From the cell containing the given text, extract its center point as [X, Y] coordinate. 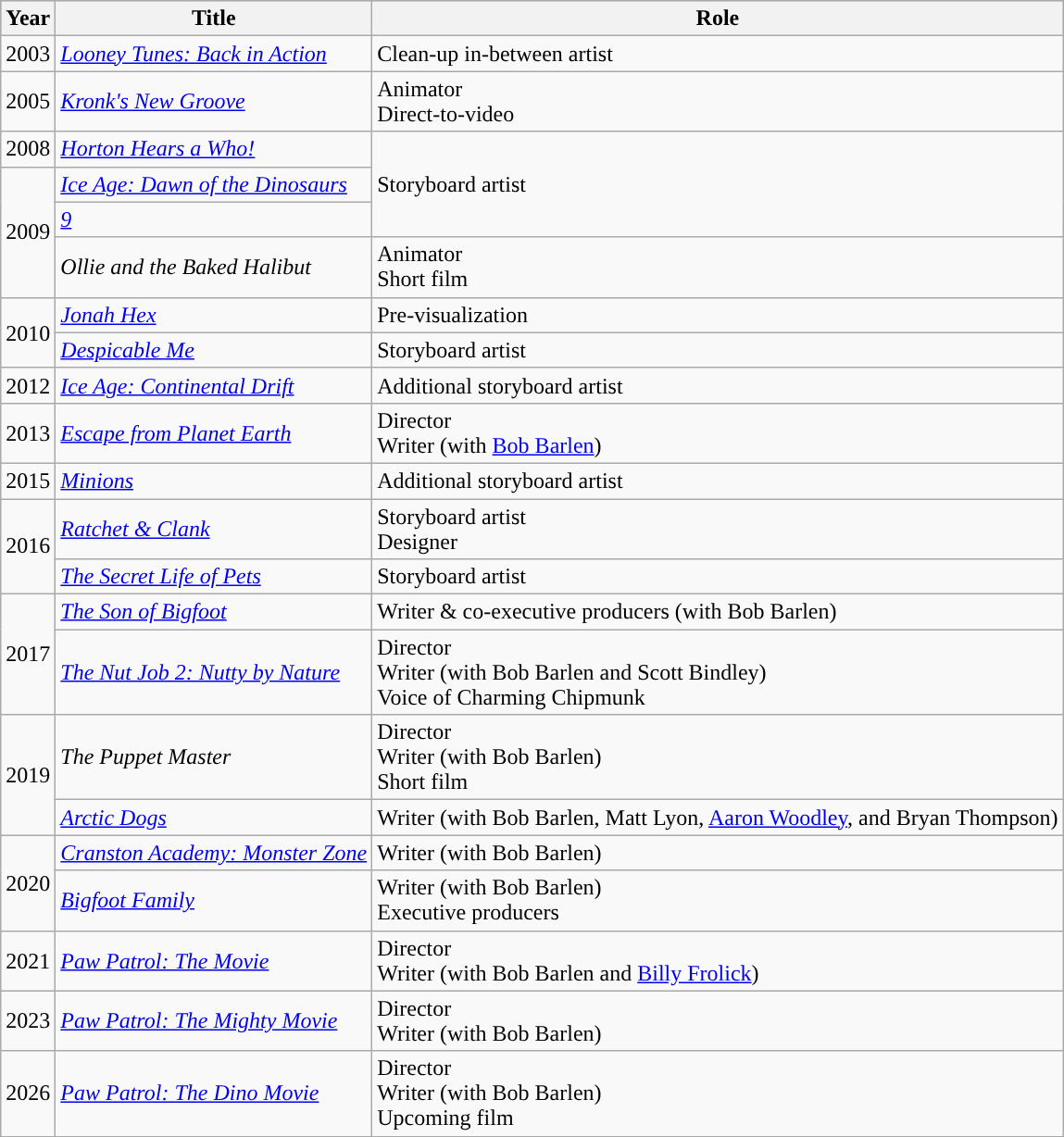
AnimatorShort film [718, 267]
2013 [28, 433]
Writer & co-executive producers (with Bob Barlen) [718, 612]
DirectorWriter (with Bob Barlen and Billy Frolick) [718, 961]
2021 [28, 961]
Role [718, 19]
AnimatorDirect-to-video [718, 102]
Writer (with Bob Barlen) [718, 853]
Kronk's New Groove [214, 102]
2012 [28, 385]
Clean-up in-between artist [718, 54]
Arctic Dogs [214, 818]
Escape from Planet Earth [214, 433]
Writer (with Bob Barlen)Executive producers [718, 900]
2026 [28, 1093]
Bigfoot Family [214, 900]
Year [28, 19]
Paw Patrol: The Movie [214, 961]
2017 [28, 655]
The Nut Job 2: Nutty by Nature [214, 672]
Paw Patrol: The Mighty Movie [214, 1020]
Title [214, 19]
Minions [214, 481]
2015 [28, 481]
Horton Hears a Who! [214, 149]
Looney Tunes: Back in Action [214, 54]
Ratchet & Clank [214, 528]
DirectorWriter (with Bob Barlen)Short film [718, 757]
9 [214, 219]
Ollie and the Baked Halibut [214, 267]
Jonah Hex [214, 315]
Writer (with Bob Barlen, Matt Lyon, Aaron Woodley, and Bryan Thompson) [718, 818]
2009 [28, 231]
Ice Age: Dawn of the Dinosaurs [214, 184]
2020 [28, 883]
Storyboard artistDesigner [718, 528]
2008 [28, 149]
2003 [28, 54]
Pre-visualization [718, 315]
Paw Patrol: The Dino Movie [214, 1093]
2010 [28, 332]
2023 [28, 1020]
2019 [28, 775]
The Puppet Master [214, 757]
2005 [28, 102]
DirectorWriter (with Bob Barlen)Upcoming film [718, 1093]
Cranston Academy: Monster Zone [214, 853]
2016 [28, 546]
Ice Age: Continental Drift [214, 385]
Despicable Me [214, 350]
The Son of Bigfoot [214, 612]
DirectorWriter (with Bob Barlen and Scott Bindley)Voice of Charming Chipmunk [718, 672]
The Secret Life of Pets [214, 577]
